Locate the cell with the specified text and output its [X, Y] center coordinate. 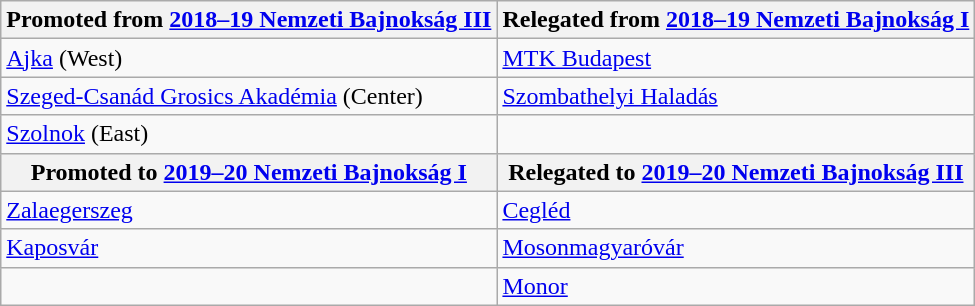
Promoted from 2018–19 Nemzeti Bajnokság III [249, 20]
Mosonmagyaróvár [736, 248]
Szombathelyi Haladás [736, 96]
Relegated to 2019–20 Nemzeti Bajnokság III [736, 172]
Relegated from 2018–19 Nemzeti Bajnokság I [736, 20]
Ajka (West) [249, 58]
Zalaegerszeg [249, 210]
Kaposvár [249, 248]
Promoted to 2019–20 Nemzeti Bajnokság I [249, 172]
Szeged-Csanád Grosics Akadémia (Center) [249, 96]
Cegléd [736, 210]
MTK Budapest [736, 58]
Szolnok (East) [249, 134]
Monor [736, 286]
